Determine the (x, y) coordinate at the center of the cell enclosing the given text.  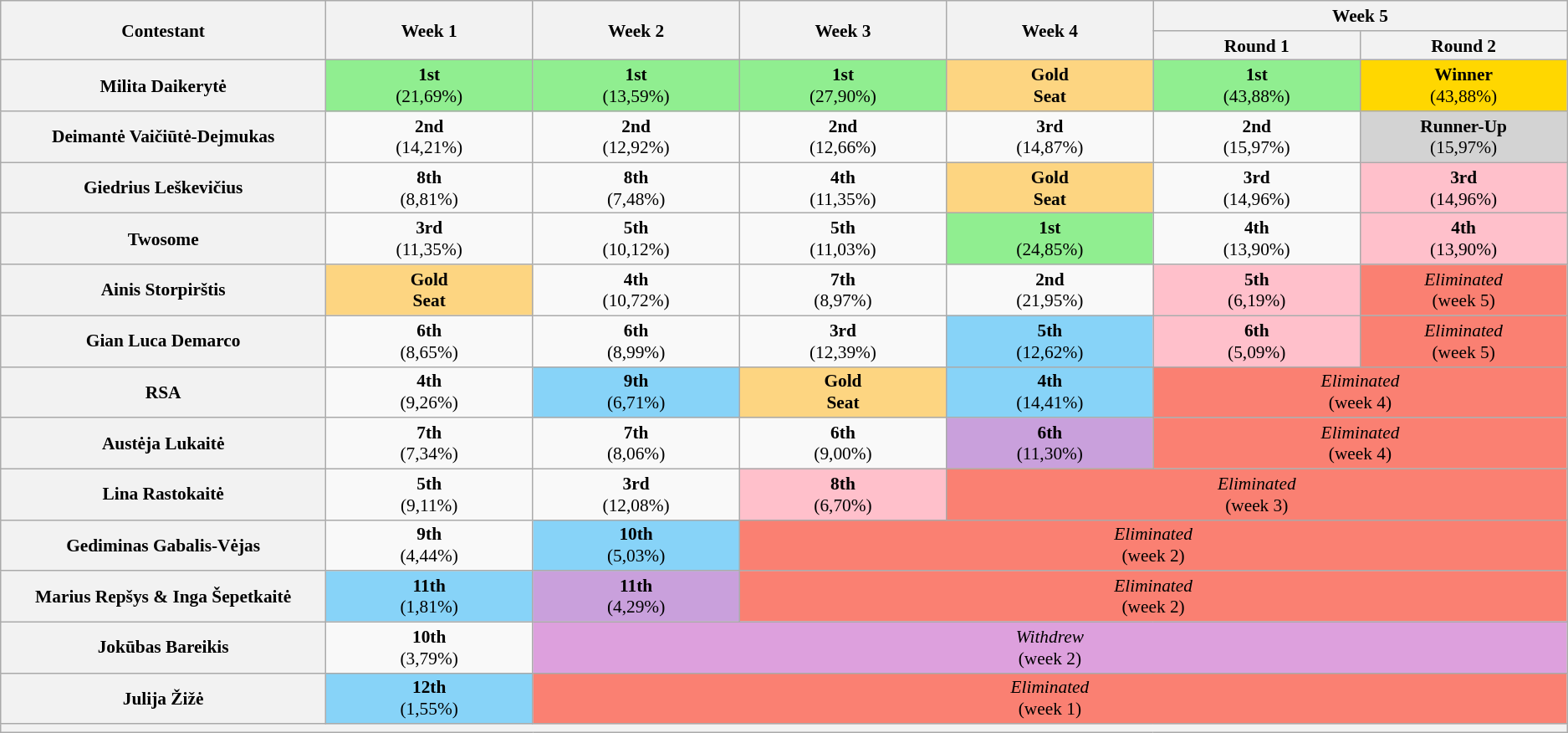
6th (8,65%) (430, 341)
7th (8,97%) (843, 290)
4th (9,26%) (430, 392)
Deimantė Vaičiūtė-Dejmukas (164, 137)
10th (3,79%) (430, 648)
Milita Daikerytė (164, 85)
Eliminated(week 3) (1257, 494)
Marius Repšys & Inga Šepetkaitė (164, 596)
Week 1 (430, 30)
Lina Rastokaitė (164, 494)
Week 3 (843, 30)
3rd (11,35%) (430, 239)
Giedrius Leškevičius (164, 187)
10th (5,03%) (636, 546)
2nd (21,95%) (1050, 290)
8th (6,70%) (843, 494)
1st (21,69%) (430, 85)
9th (4,44%) (430, 546)
Week 5 (1360, 16)
5th (12,62%) (1050, 341)
8th (8,81%) (430, 187)
Contestant (164, 30)
11th (1,81%) (430, 596)
Gian Luca Demarco (164, 341)
4th (14,41%) (1050, 392)
Twosome (164, 239)
Ainis Storpirštis (164, 290)
Runner-Up (15,97%) (1463, 137)
Round 1 (1256, 46)
5th (11,03%) (843, 239)
6th (11,30%) (1050, 443)
4th (11,35%) (843, 187)
6th (9,00%) (843, 443)
7th (7,34%) (430, 443)
Week 2 (636, 30)
6th (5,09%) (1256, 341)
3rd (12,08%) (636, 494)
2nd (12,92%) (636, 137)
5th (10,12%) (636, 239)
11th (4,29%) (636, 596)
Withdrew(week 2) (1050, 648)
2nd (15,97%) (1256, 137)
6th (8,99%) (636, 341)
1st (27,90%) (843, 85)
8th (7,48%) (636, 187)
12th (1,55%) (430, 698)
9th (6,71%) (636, 392)
5th (9,11%) (430, 494)
Winner (43,88%) (1463, 85)
1st (43,88%) (1256, 85)
Eliminated(week 1) (1050, 698)
1st (24,85%) (1050, 239)
3rd (12,39%) (843, 341)
2nd (14,21%) (430, 137)
Julija Žižė (164, 698)
2nd (12,66%) (843, 137)
5th (6,19%) (1256, 290)
Week 4 (1050, 30)
4th (10,72%) (636, 290)
3rd (14,87%) (1050, 137)
RSA (164, 392)
7th (8,06%) (636, 443)
Gediminas Gabalis-Vėjas (164, 546)
Round 2 (1463, 46)
Austėja Lukaitė (164, 443)
1st (13,59%) (636, 85)
Jokūbas Bareikis (164, 648)
